From the cell containing the given text, extract its center point as [X, Y] coordinate. 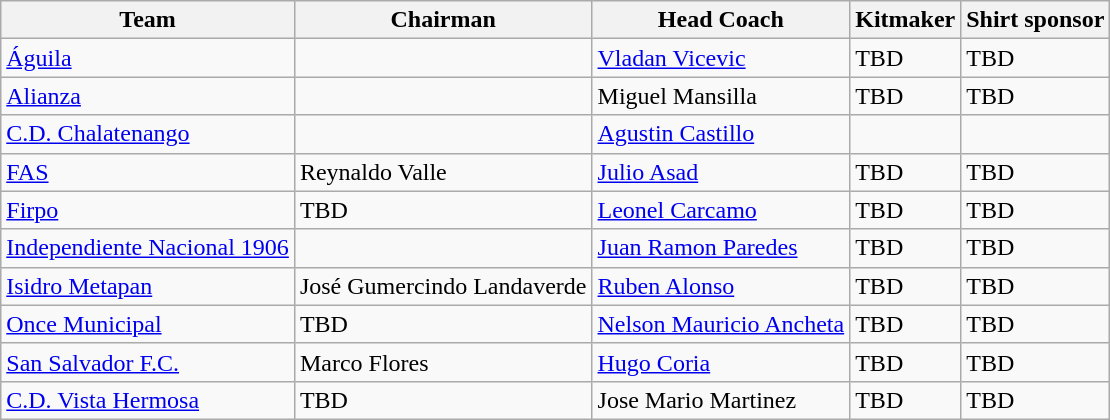
Jose Mario Martinez [721, 400]
Isidro Metapan [148, 286]
Nelson Mauricio Ancheta [721, 324]
C.D. Vista Hermosa [148, 400]
FAS [148, 172]
José Gumercindo Landaverde [443, 286]
Julio Asad [721, 172]
Firpo [148, 210]
Leonel Carcamo [721, 210]
Once Municipal [148, 324]
Chairman [443, 20]
Team [148, 20]
Vladan Vicevic [721, 58]
Miguel Mansilla [721, 96]
Shirt sponsor [1036, 20]
Marco Flores [443, 362]
Juan Ramon Paredes [721, 248]
Hugo Coria [721, 362]
Kitmaker [906, 20]
Independiente Nacional 1906 [148, 248]
Reynaldo Valle [443, 172]
C.D. Chalatenango [148, 134]
Alianza [148, 96]
San Salvador F.C. [148, 362]
Ruben Alonso [721, 286]
Head Coach [721, 20]
Agustin Castillo [721, 134]
Águila [148, 58]
